Scan for the cell matching the given text and deliver its [x, y] coordinate at center. 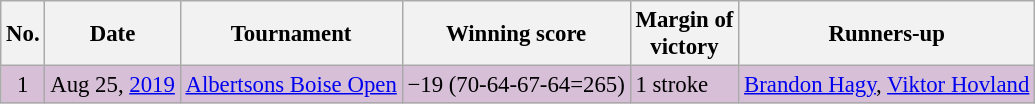
1 [23, 85]
Tournament [291, 34]
Margin ofvictory [684, 34]
Brandon Hagy, Viktor Hovland [887, 85]
Runners-up [887, 34]
Date [112, 34]
No. [23, 34]
1 stroke [684, 85]
Aug 25, 2019 [112, 85]
Albertsons Boise Open [291, 85]
−19 (70-64-67-64=265) [516, 85]
Winning score [516, 34]
